Provide the (x, y) coordinate of the cell's center where the given text is located.  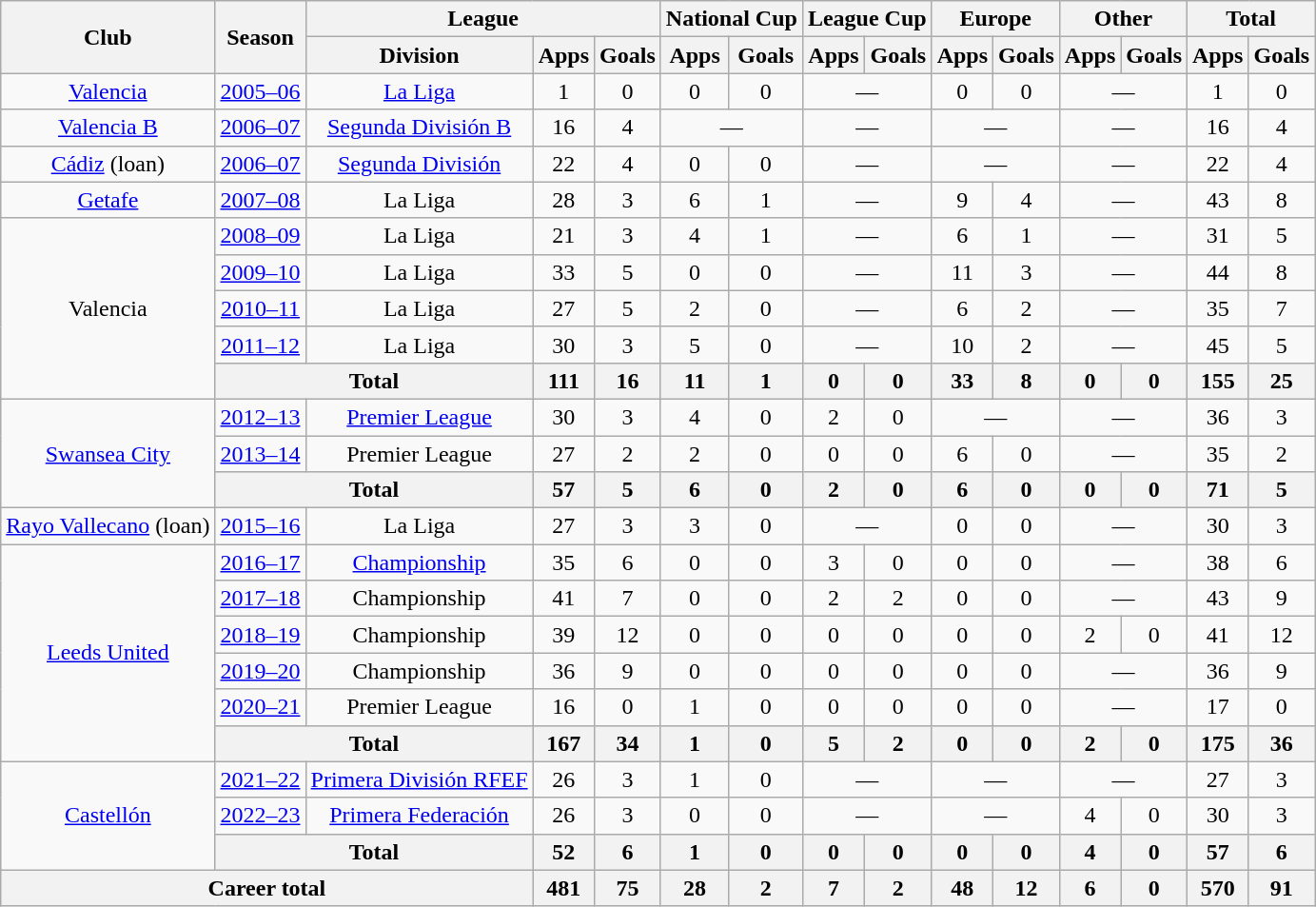
155 (1218, 381)
17 (1218, 707)
39 (563, 635)
Getafe (108, 200)
25 (1282, 381)
45 (1218, 345)
111 (563, 381)
91 (1282, 888)
10 (962, 345)
Leeds United (108, 653)
League Cup (867, 19)
38 (1218, 562)
52 (563, 852)
Segunda División B (419, 128)
Europe (995, 19)
Castellón (108, 816)
48 (962, 888)
75 (628, 888)
Rayo Vallecano (loan) (108, 526)
2017–18 (261, 599)
League (483, 19)
2019–20 (261, 671)
44 (1218, 272)
2016–17 (261, 562)
2015–16 (261, 526)
Cádiz (loan) (108, 164)
2007–08 (261, 200)
2009–10 (261, 272)
Segunda División (419, 164)
34 (628, 743)
2021–22 (261, 779)
2008–09 (261, 236)
2013–14 (261, 454)
Valencia B (108, 128)
Season (261, 37)
2012–13 (261, 417)
Club (108, 37)
2020–21 (261, 707)
2022–23 (261, 816)
Other (1123, 19)
2005–06 (261, 91)
570 (1218, 888)
167 (563, 743)
Swansea City (108, 453)
2018–19 (261, 635)
71 (1218, 490)
481 (563, 888)
175 (1218, 743)
21 (563, 236)
National Cup (731, 19)
31 (1218, 236)
Division (419, 55)
Career total (266, 888)
2010–11 (261, 308)
Primera División RFEF (419, 779)
Primera Federación (419, 816)
2011–12 (261, 345)
